Scan for the cell matching the given text and deliver its [x, y] coordinate at center. 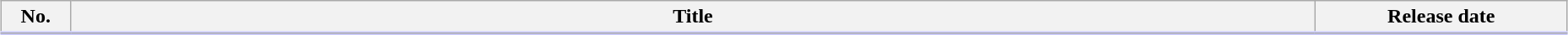
No. [35, 17]
Title [693, 17]
Release date [1441, 17]
